From the cell containing the given text, extract its center point as (x, y) coordinate. 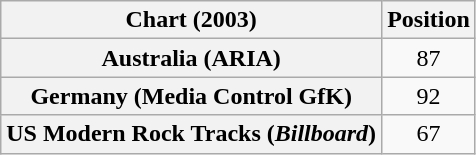
67 (429, 134)
Germany (Media Control GfK) (192, 96)
Australia (ARIA) (192, 58)
Chart (2003) (192, 20)
92 (429, 96)
87 (429, 58)
Position (429, 20)
US Modern Rock Tracks (Billboard) (192, 134)
